From the cell containing the given text, extract its center point as (x, y) coordinate. 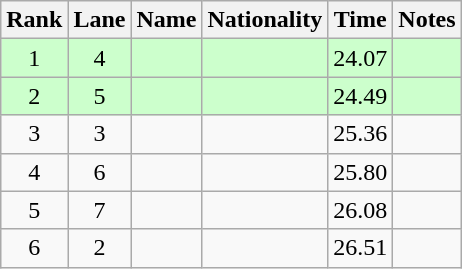
1 (34, 58)
Nationality (265, 20)
26.08 (360, 210)
26.51 (360, 248)
25.80 (360, 172)
24.49 (360, 96)
Lane (100, 20)
7 (100, 210)
Rank (34, 20)
25.36 (360, 134)
24.07 (360, 58)
Name (166, 20)
Notes (427, 20)
Time (360, 20)
